Locate the cell with the specified text and output its (x, y) center coordinate. 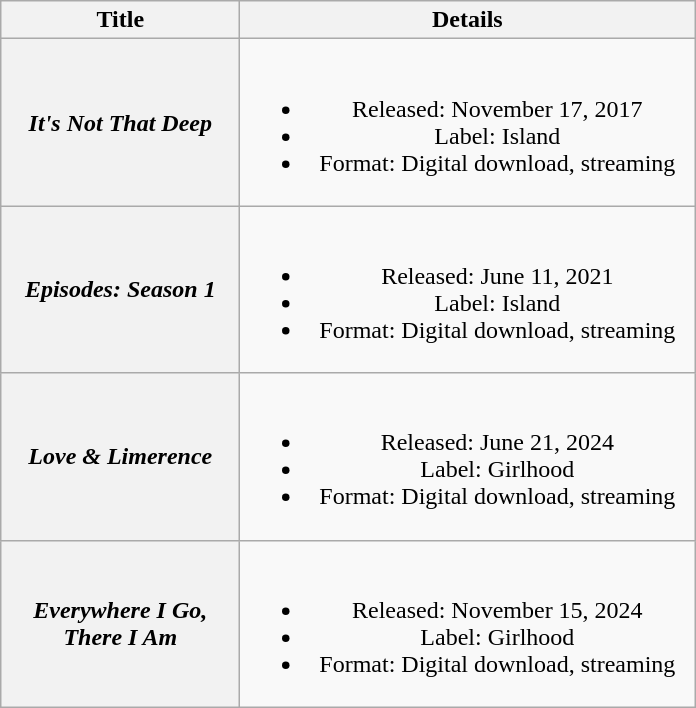
Released: November 17, 2017Label: IslandFormat: Digital download, streaming (468, 122)
Episodes: Season 1 (120, 290)
Released: November 15, 2024Label: GirlhoodFormat: Digital download, streaming (468, 624)
Love & Limerence (120, 456)
Details (468, 20)
Everywhere I Go, There I Am (120, 624)
It's Not That Deep (120, 122)
Released: June 21, 2024Label: GirlhoodFormat: Digital download, streaming (468, 456)
Title (120, 20)
Released: June 11, 2021Label: IslandFormat: Digital download, streaming (468, 290)
